Detect which cell encompasses the target text, then output its [x, y] center coordinate. 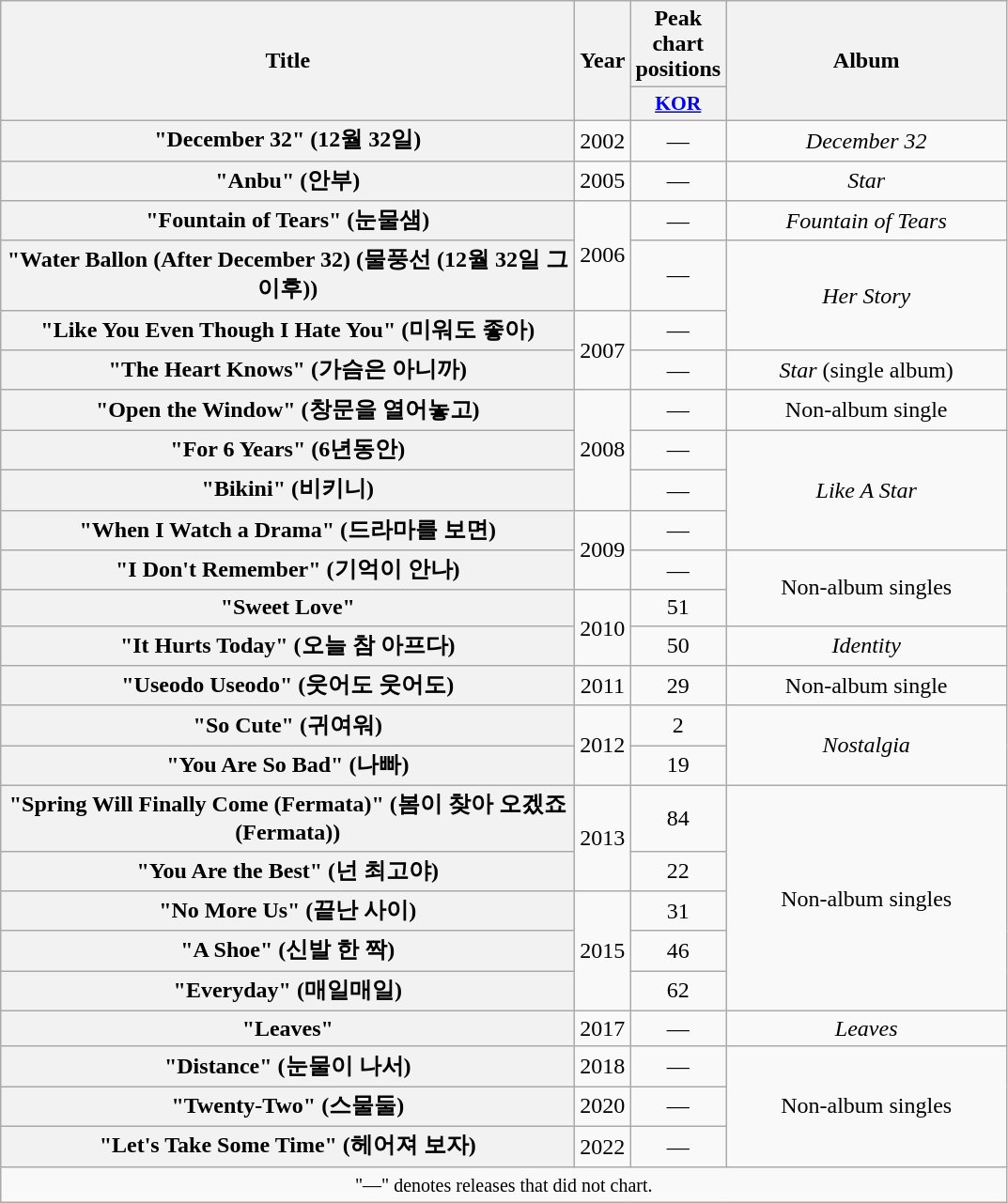
"Useodo Useodo" (웃어도 웃어도) [287, 686]
2006 [603, 255]
2015 [603, 951]
2002 [603, 141]
"It Hurts Today" (오늘 참 아프다) [287, 646]
"Water Ballon (After December 32) (물풍선 (12월 32일 그 이후)) [287, 275]
"A Shoe" (신발 한 짝) [287, 950]
29 [678, 686]
December 32 [866, 141]
2011 [603, 686]
62 [678, 992]
2007 [603, 349]
Her Story [866, 295]
2010 [603, 627]
"I Don't Remember" (기억이 안나) [287, 571]
Title [287, 61]
Identity [866, 646]
Like A Star [866, 490]
46 [678, 950]
"Twenty-Two" (스물둘) [287, 1106]
2009 [603, 550]
Leaves [866, 1028]
"Open the Window" (창문을 열어놓고) [287, 409]
2008 [603, 450]
"Distance" (눈물이 나서) [287, 1067]
2005 [603, 180]
"Spring Will Finally Come (Fermata)" (봄이 찾아 오겠죠 (Fermata)) [287, 818]
"Like You Even Though I Hate You" (미워도 좋아) [287, 331]
2017 [603, 1028]
"Everyday" (매일매일) [287, 992]
KOR [678, 104]
"The Heart Knows" (가슴은 아니까) [287, 370]
"—" denotes releases that did not chart. [504, 1184]
"December 32" (12월 32일) [287, 141]
Star (single album) [866, 370]
"No More Us" (끝난 사이) [287, 911]
"You Are the Best" (넌 최고야) [287, 871]
"Bikini" (비키니) [287, 490]
2012 [603, 746]
Album [866, 61]
"Fountain of Tears" (눈물샘) [287, 222]
19 [678, 766]
50 [678, 646]
31 [678, 911]
"When I Watch a Drama" (드라마를 보면) [287, 530]
"So Cute" (귀여워) [287, 725]
"You Are So Bad" (나빠) [287, 766]
"Sweet Love" [287, 608]
Star [866, 180]
2022 [603, 1146]
Nostalgia [866, 746]
Peak chart positions [678, 44]
2 [678, 725]
Year [603, 61]
"Let's Take Some Time" (헤어져 보자) [287, 1146]
Fountain of Tears [866, 222]
"Leaves" [287, 1028]
"Anbu" (안부) [287, 180]
"For 6 Years" (6년동안) [287, 451]
22 [678, 871]
2013 [603, 838]
51 [678, 608]
2020 [603, 1106]
2018 [603, 1067]
84 [678, 818]
